Determine the [X, Y] coordinate at the center of the cell enclosing the given text.  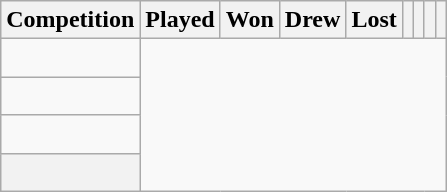
Won [250, 20]
Played [180, 20]
Competition [70, 20]
Drew [312, 20]
Lost [374, 20]
